Locate the cell with the specified text and output its (x, y) center coordinate. 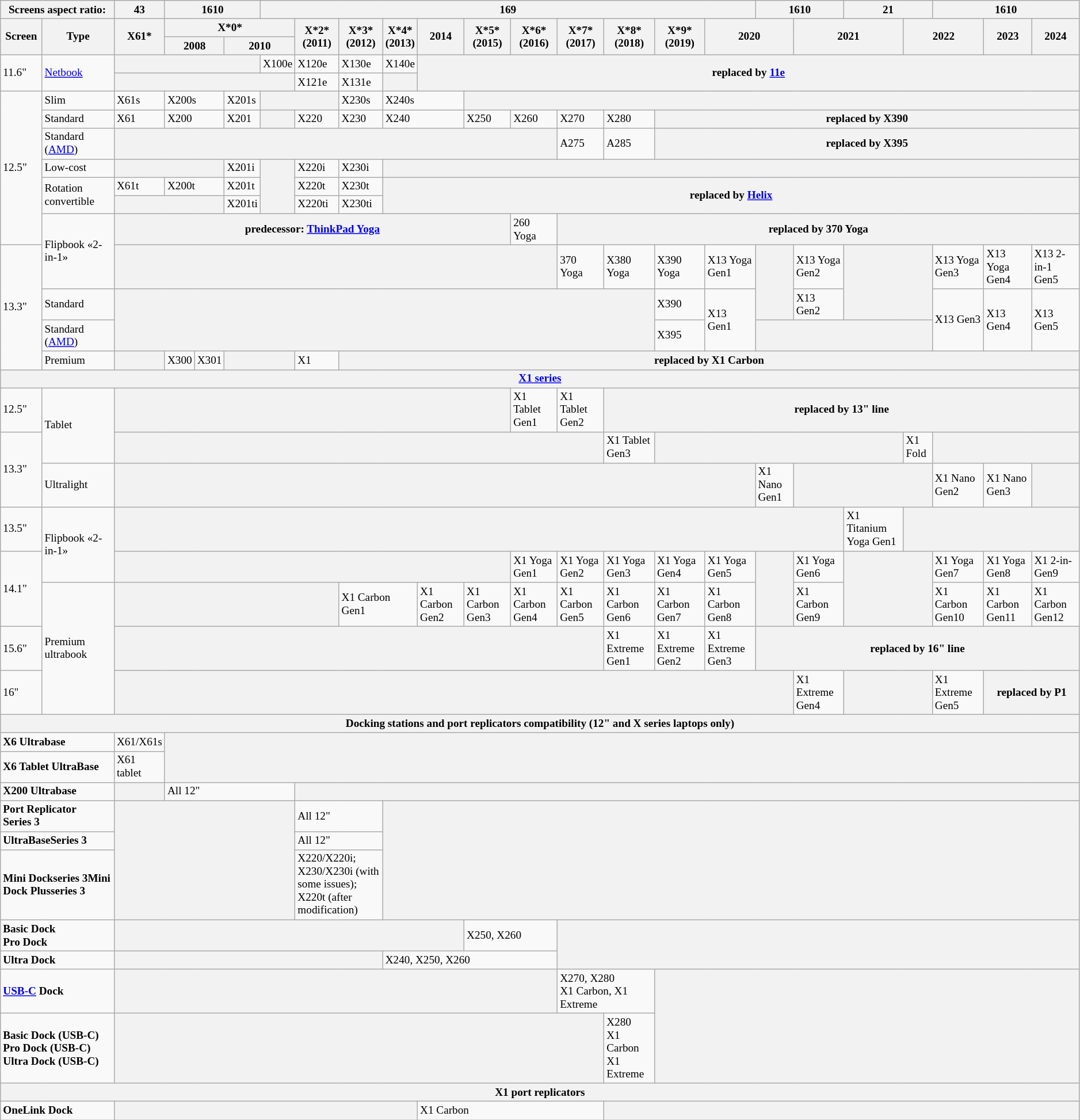
X6 Tablet UltraBase (58, 767)
X61 (139, 119)
X*3* (2012) (361, 37)
X1 Nano Gen2 (958, 485)
X230ti (361, 204)
X1 Carbon Gen6 (629, 604)
X240, X250, X260 (470, 960)
X1 ExtremeGen5 (958, 693)
Type (78, 37)
OneLink Dock (58, 1111)
X130e (361, 64)
X1 Carbon Gen3 (488, 604)
X100e (277, 64)
X13 Gen2 (819, 304)
X200t (194, 186)
Ultralight (78, 485)
2023 (1008, 37)
2021 (848, 37)
X1 Tablet Gen2 (581, 410)
X1 Yoga Gen5 (730, 567)
Slim (78, 101)
replaced by X395 (867, 143)
X270 (581, 119)
15.6" (21, 648)
X1 Titanium Yoga Gen1 (873, 529)
2022 (944, 37)
X1 Tablet Gen1 (534, 410)
14.1" (21, 589)
X*9* (2019) (680, 37)
X61tablet (139, 767)
A285 (629, 143)
Basic Dock (USB-C)Pro Dock (USB-C)Ultra Dock (USB-C) (58, 1048)
X201 (242, 119)
2020 (749, 37)
X301 (209, 360)
X200 Ultrabase (58, 791)
X1 Carbon Gen11 (1008, 604)
X390 (680, 304)
X13 Gen5 (1055, 320)
X131e (361, 82)
Basic DockPro Dock (58, 935)
X1 ExtremeGen2 (680, 648)
13.5" (21, 529)
X200s (194, 101)
X1 Carbon Gen2 (441, 604)
X1 Carbon Gen9 (819, 604)
X230i (361, 168)
X220 (317, 119)
X140e (400, 64)
X1 Carbon Gen10 (958, 604)
X1 Fold (918, 447)
X61/X61s (139, 742)
X1 Yoga Gen7 (958, 567)
X1 Carbon (511, 1111)
2024 (1055, 37)
X61t (139, 186)
X220i (317, 168)
replaced by Helix (731, 196)
Rotationconvertible (78, 196)
X280X1 CarbonX1 Extreme (629, 1048)
2014 (441, 37)
169 (507, 10)
X240s (423, 101)
X1 ExtremeGen1 (629, 648)
Tablet (78, 425)
X13 Gen4 (1008, 320)
X1 Tablet Gen3 (629, 447)
X220ti (317, 204)
X13 Yoga Gen4 (1008, 267)
X390 Yoga (680, 267)
X201s (242, 101)
X1 Nano Gen3 (1008, 485)
X201t (242, 186)
X1 Yoga Gen1 (534, 567)
Premiumultrabook (78, 649)
X*7* (2017) (581, 37)
260 Yoga (534, 229)
Docking stations and port replicators compatibility (12" and X series laptops only) (540, 724)
X240 (423, 119)
X201ti (242, 204)
21 (888, 10)
replaced by 13" line (842, 410)
X201i (242, 168)
X13 Yoga Gen1 (730, 267)
X6 Ultrabase (58, 742)
X200 (194, 119)
X13 2-in-1 Gen5 (1055, 267)
X395 (680, 336)
2008 (194, 46)
370 Yoga (581, 267)
X230t (361, 186)
X*2* (2011) (317, 37)
X1 port replicators (540, 1092)
X1 Carbon Gen7 (680, 604)
X220/X220i;X230/X230i (with some issues);X220t (after modification) (339, 885)
X250 (488, 119)
Screens aspect ratio: (58, 10)
X1 Carbon Gen8 (730, 604)
X1 Yoga Gen2 (581, 567)
X1 (317, 360)
43 (139, 10)
UltraBaseSeries 3 (58, 841)
16" (21, 693)
Ultra Dock (58, 960)
X*4* (2013) (400, 37)
X220t (317, 186)
X1 Nano Gen1 (774, 485)
X1 Carbon Gen5 (581, 604)
X120e (317, 64)
X*0* (230, 28)
replaced by X1 Carbon (709, 360)
X260 (534, 119)
X13 Yoga Gen2 (819, 267)
X1 Yoga Gen3 (629, 567)
X1 Carbon Gen1 (379, 604)
Mini Dockseries 3Mini Dock Plusseries 3 (58, 885)
X13 Yoga Gen3 (958, 267)
predecessor: ThinkPad Yoga (312, 229)
X1 Yoga Gen6 (819, 567)
replaced by P1 (1032, 693)
X121e (317, 82)
X230 (361, 119)
replaced by 370 Yoga (818, 229)
X*5* (2015) (488, 37)
X1 Yoga Gen8 (1008, 567)
X1 Carbon Gen12 (1055, 604)
X61s (139, 101)
replaced by 11e (749, 73)
11.6" (21, 73)
X13 Gen1 (730, 320)
X*8* (2018) (629, 37)
A275 (581, 143)
X300 (180, 360)
2010 (260, 46)
Low-cost (78, 168)
X*6* (2016) (534, 37)
X1 series (540, 379)
X1 Yoga Gen4 (680, 567)
X230s (361, 101)
X380 Yoga (629, 267)
Screen (21, 37)
X1 ExtremeGen4 (819, 693)
replaced by 16" line (917, 648)
X250, X260 (511, 935)
X1 Carbon Gen4 (534, 604)
X1 ExtremeGen3 (730, 648)
Port Replicator Series 3 (58, 816)
USB-C Dock (58, 991)
X61* (139, 37)
Premium (78, 360)
X1 2-in- Gen9 (1055, 567)
X280 (629, 119)
X270, X280X1 Carbon, X1 Extreme (606, 991)
Netbook (78, 73)
X13 Gen3 (958, 320)
replaced by X390 (867, 119)
